Find where the given text appears and provide that cell's center as [x, y] coordinate. 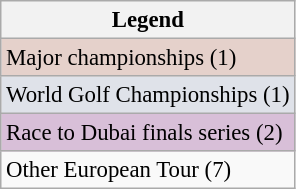
Race to Dubai finals series (2) [148, 133]
Legend [148, 20]
Major championships (1) [148, 58]
Other European Tour (7) [148, 170]
World Golf Championships (1) [148, 95]
